Locate the cell with the specified text and output its [X, Y] center coordinate. 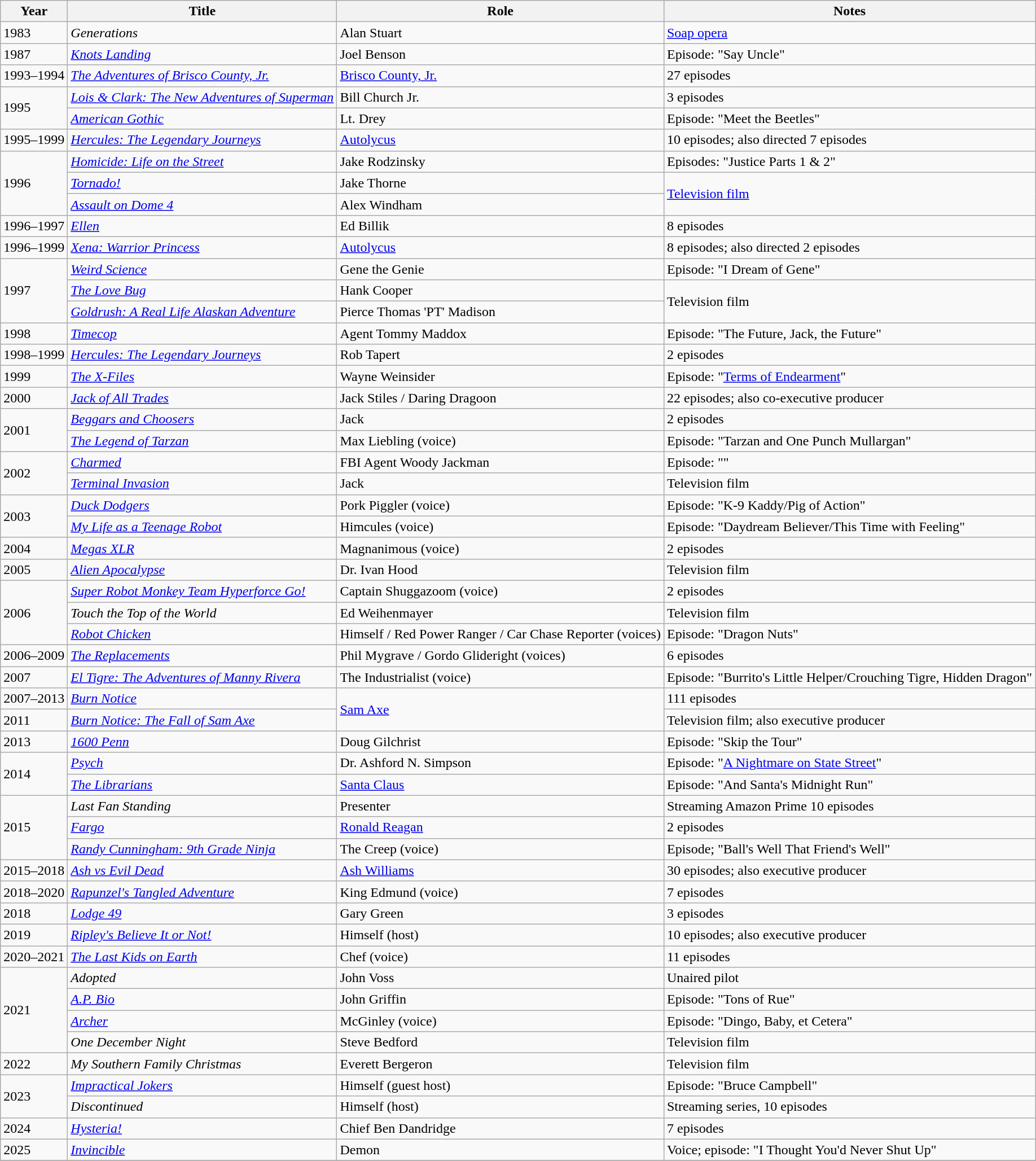
2004 [34, 548]
2025 [34, 1150]
8 episodes; also directed 2 episodes [849, 247]
2014 [34, 774]
Ash Williams [501, 870]
Archer [202, 1021]
2003 [34, 516]
Hank Cooper [501, 291]
2020–2021 [34, 957]
Jake Thorne [501, 183]
Demon [501, 1150]
27 episodes [849, 76]
2006–2009 [34, 656]
Episode: "Say Uncle" [849, 54]
Alan Stuart [501, 33]
Title [202, 11]
Charmed [202, 462]
American Gothic [202, 119]
2022 [34, 1064]
2015–2018 [34, 870]
Episode: "Tarzan and One Punch Mullargan" [849, 441]
Bill Church Jr. [501, 97]
1996 [34, 183]
Episode: "K-9 Kaddy/Pig of Action" [849, 505]
Timecop [202, 334]
11 episodes [849, 957]
The Love Bug [202, 291]
The Replacements [202, 656]
1998 [34, 334]
2002 [34, 473]
Max Liebling (voice) [501, 441]
2007 [34, 677]
Notes [849, 11]
1995 [34, 108]
Invincible [202, 1150]
Knots Landing [202, 54]
2018 [34, 913]
111 episodes [849, 699]
Voice; episode: "I Thought You'd Never Shut Up" [849, 1150]
2015 [34, 827]
10 episodes; also directed 7 episodes [849, 140]
Terminal Invasion [202, 484]
2006 [34, 612]
1996–1999 [34, 247]
Pork Piggler (voice) [501, 505]
King Edmund (voice) [501, 892]
2021 [34, 1010]
Himself (guest host) [501, 1085]
The Librarians [202, 785]
Year [34, 11]
1996–1997 [34, 226]
Episode; "Ball's Well That Friend's Well" [849, 849]
Beggars and Choosers [202, 419]
Lodge 49 [202, 913]
Ash vs Evil Dead [202, 870]
Burn Notice: The Fall of Sam Axe [202, 720]
Discontinued [202, 1107]
Episode: "I Dream of Gene" [849, 269]
Impractical Jokers [202, 1085]
Psych [202, 763]
Weird Science [202, 269]
Himself / Red Power Ranger / Car Chase Reporter (voices) [501, 634]
Presenter [501, 806]
Ed Weihenmayer [501, 612]
Tornado! [202, 183]
Touch the Top of the World [202, 612]
2005 [34, 569]
Megas XLR [202, 548]
2024 [34, 1128]
Homicide: Life on the Street [202, 161]
Santa Claus [501, 785]
Chef (voice) [501, 957]
1997 [34, 291]
Episode: "Dingo, Baby, et Cetera" [849, 1021]
Jack of All Trades [202, 398]
1600 Penn [202, 742]
Rapunzel's Tangled Adventure [202, 892]
Sam Axe [501, 709]
Jack Stiles / Daring Dragoon [501, 398]
Burn Notice [202, 699]
Alien Apocalypse [202, 569]
Episodes: "Justice Parts 1 & 2" [849, 161]
Episode: "And Santa's Midnight Run" [849, 785]
Ed Billik [501, 226]
Soap opera [849, 33]
Alex Windham [501, 204]
Captain Shuggazoom (voice) [501, 591]
1995–1999 [34, 140]
Lt. Drey [501, 119]
1993–1994 [34, 76]
Episode: "The Future, Jack, the Future" [849, 334]
1999 [34, 376]
Lois & Clark: The New Adventures of Superman [202, 97]
John Voss [501, 978]
The Industrialist (voice) [501, 677]
Episode: "Burrito's Little Helper/Crouching Tigre, Hidden Dragon" [849, 677]
Rob Tapert [501, 355]
Television film; also executive producer [849, 720]
The Adventures of Brisco County, Jr. [202, 76]
Magnanimous (voice) [501, 548]
Chief Ben Dandridge [501, 1128]
Ripley's Believe It or Not! [202, 935]
A.P. Bio [202, 1000]
22 episodes; also co-executive producer [849, 398]
Episode: "Daydream Believer/This Time with Feeling" [849, 527]
Himcules (voice) [501, 527]
Generations [202, 33]
Randy Cunningham: 9th Grade Ninja [202, 849]
Fargo [202, 827]
McGinley (voice) [501, 1021]
10 episodes; also executive producer [849, 935]
Episode: "Tons of Rue" [849, 1000]
2007–2013 [34, 699]
Ronald Reagan [501, 827]
2019 [34, 935]
2001 [34, 430]
Streaming Amazon Prime 10 episodes [849, 806]
2013 [34, 742]
Pierce Thomas 'PT' Madison [501, 312]
My Southern Family Christmas [202, 1064]
Robot Chicken [202, 634]
Last Fan Standing [202, 806]
Ellen [202, 226]
6 episodes [849, 656]
Episode: "Skip the Tour" [849, 742]
Gary Green [501, 913]
The Legend of Tarzan [202, 441]
Gene the Genie [501, 269]
Wayne Weinsider [501, 376]
Steve Bedford [501, 1042]
1987 [34, 54]
Unaired pilot [849, 978]
2000 [34, 398]
1983 [34, 33]
Hysteria! [202, 1128]
Episode: "A Nightmare on State Street" [849, 763]
The Creep (voice) [501, 849]
FBI Agent Woody Jackman [501, 462]
Jake Rodzinsky [501, 161]
John Griffin [501, 1000]
30 episodes; also executive producer [849, 870]
2011 [34, 720]
The Last Kids on Earth [202, 957]
Xena: Warrior Princess [202, 247]
2018–2020 [34, 892]
Episode: "Bruce Campbell" [849, 1085]
Dr. Ashford N. Simpson [501, 763]
Adopted [202, 978]
Brisco County, Jr. [501, 76]
Goldrush: A Real Life Alaskan Adventure [202, 312]
Episode: "Dragon Nuts" [849, 634]
The X-Files [202, 376]
Super Robot Monkey Team Hyperforce Go! [202, 591]
Duck Dodgers [202, 505]
Agent Tommy Maddox [501, 334]
Doug Gilchrist [501, 742]
Joel Benson [501, 54]
My Life as a Teenage Robot [202, 527]
El Tigre: The Adventures of Manny Rivera [202, 677]
Episode: "Terms of Endearment" [849, 376]
Episode: "Meet the Beetles" [849, 119]
Assault on Dome 4 [202, 204]
Everett Bergeron [501, 1064]
One December Night [202, 1042]
1998–1999 [34, 355]
Role [501, 11]
Episode: "" [849, 462]
Streaming series, 10 episodes [849, 1107]
2023 [34, 1096]
Phil Mygrave / Gordo Glideright (voices) [501, 656]
Dr. Ivan Hood [501, 569]
8 episodes [849, 226]
